Identify which cell holds the provided text, then report its (X, Y) central coordinate. 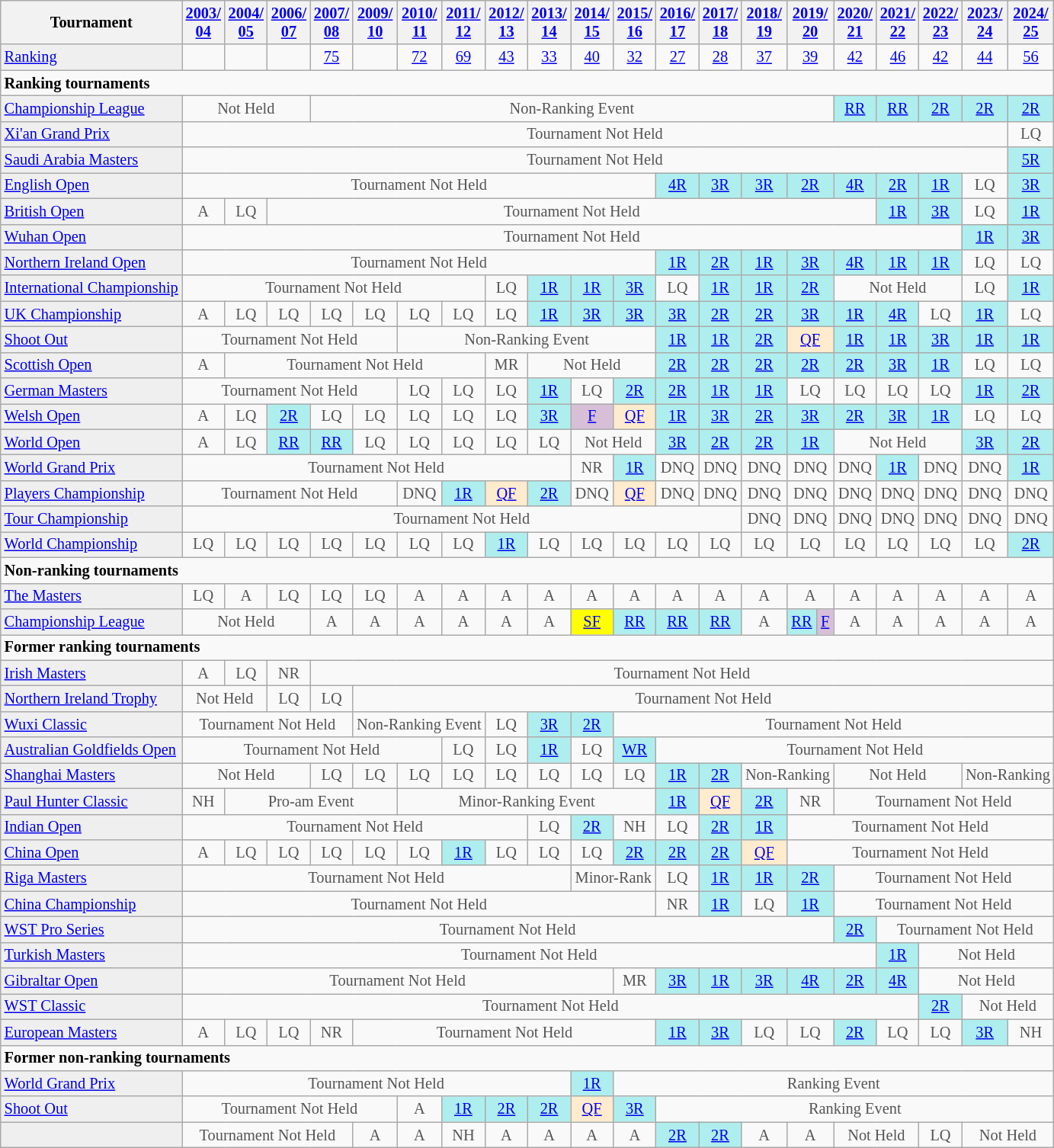
WR (635, 750)
China Open (91, 852)
2021/22 (898, 22)
39 (809, 57)
Players Championship (91, 493)
English Open (91, 185)
44 (985, 57)
International Championship (91, 288)
32 (635, 57)
Minor-Rank (613, 878)
27 (678, 57)
2023/24 (985, 22)
28 (720, 57)
5R (1030, 160)
World Open (91, 442)
2010/11 (419, 22)
Non-ranking tournaments (527, 570)
WST Classic (91, 1006)
European Masters (91, 1032)
German Masters (91, 391)
Former ranking tournaments (527, 647)
2014/15 (592, 22)
Shanghai Masters (91, 775)
33 (549, 57)
2020/21 (855, 22)
Riga Masters (91, 878)
72 (419, 57)
2006/07 (289, 22)
75 (332, 57)
Tour Championship (91, 519)
Former non-ranking tournaments (527, 1058)
37 (764, 57)
2017/18 (720, 22)
Scottish Open (91, 365)
Welsh Open (91, 416)
China Championship (91, 904)
40 (592, 57)
WST Pro Series (91, 929)
The Masters (91, 596)
2015/16 (635, 22)
Minor-Ranking Event (527, 801)
2012/13 (506, 22)
56 (1030, 57)
Gibraltar Open (91, 981)
Xi'an Grand Prix (91, 134)
Wuhan Open (91, 237)
Saudi Arabia Masters (91, 160)
2007/08 (332, 22)
Irish Masters (91, 673)
UK Championship (91, 314)
Ranking tournaments (527, 83)
Tournament (91, 22)
2004/05 (246, 22)
World Championship (91, 544)
2009/10 (375, 22)
Northern Ireland Trophy (91, 698)
Wuxi Classic (91, 724)
69 (463, 57)
British Open (91, 211)
Northern Ireland Open (91, 262)
Paul Hunter Classic (91, 801)
Indian Open (91, 827)
2024/25 (1030, 22)
Turkish Masters (91, 955)
43 (506, 57)
2013/14 (549, 22)
Australian Goldfields Open (91, 750)
Pro-am Event (311, 801)
2018/19 (764, 22)
46 (898, 57)
2016/17 (678, 22)
Ranking (91, 57)
2011/12 (463, 22)
2019/20 (809, 22)
SF (592, 621)
2022/23 (940, 22)
2003/04 (203, 22)
